Return [X, Y] of the center of cell containing provided text 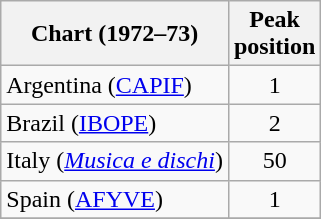
50 [274, 161]
Spain (AFYVE) [115, 199]
Argentina (CAPIF) [115, 85]
2 [274, 123]
Italy (Musica e dischi) [115, 161]
Peakposition [274, 34]
Chart (1972–73) [115, 34]
Brazil (IBOPE) [115, 123]
